For the text-containing cell, return its midpoint in [X, Y] coordinate format. 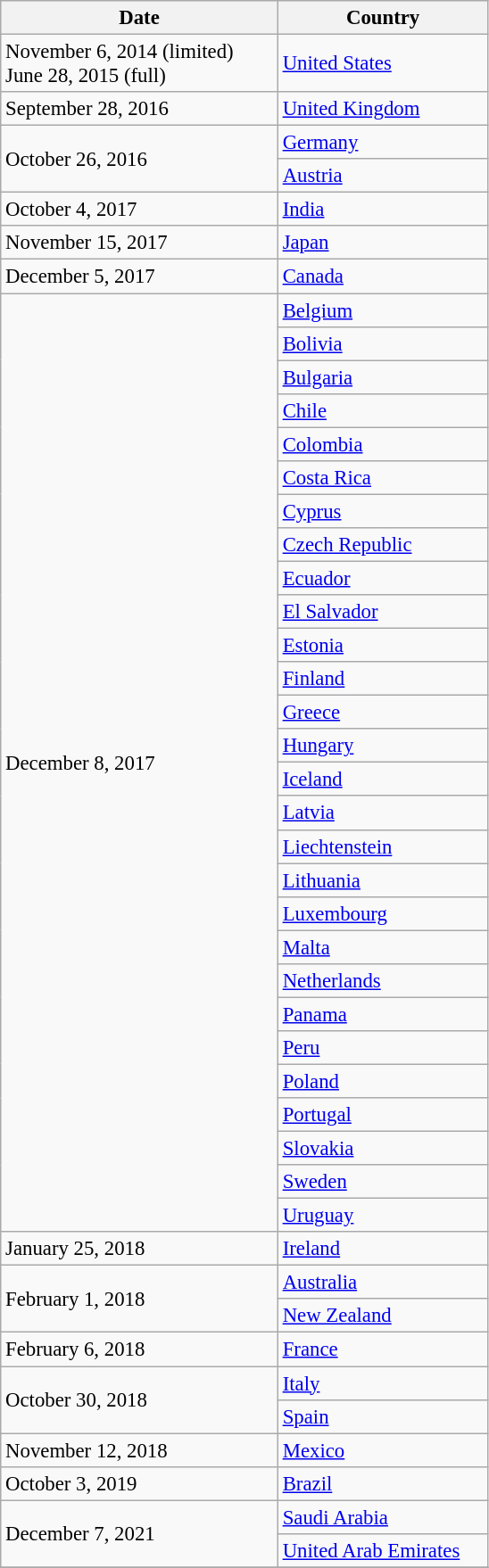
Austria [383, 176]
Sweden [383, 1182]
November 15, 2017 [139, 243]
November 12, 2018 [139, 1450]
Ireland [383, 1249]
Peru [383, 1048]
New Zealand [383, 1316]
Malta [383, 947]
Iceland [383, 780]
Germany [383, 143]
Canada [383, 276]
Colombia [383, 444]
Finland [383, 679]
Spain [383, 1416]
November 6, 2014 (limited)June 28, 2015 (full) [139, 64]
El Salvador [383, 612]
Cyprus [383, 511]
United States [383, 64]
Ecuador [383, 578]
France [383, 1349]
Bulgaria [383, 377]
Liechtenstein [383, 846]
December 5, 2017 [139, 276]
Uruguay [383, 1216]
February 1, 2018 [139, 1299]
Chile [383, 410]
January 25, 2018 [139, 1249]
Japan [383, 243]
October 30, 2018 [139, 1400]
December 8, 2017 [139, 763]
Latvia [383, 813]
Australia [383, 1283]
Estonia [383, 646]
Netherlands [383, 981]
Italy [383, 1383]
Luxembourg [383, 913]
India [383, 210]
Hungary [383, 746]
Czech Republic [383, 545]
Slovakia [383, 1149]
United Arab Emirates [383, 1551]
Belgium [383, 310]
Portugal [383, 1115]
Saudi Arabia [383, 1517]
September 28, 2016 [139, 109]
February 6, 2018 [139, 1349]
Greece [383, 713]
United Kingdom [383, 109]
Bolivia [383, 343]
Country [383, 18]
Panama [383, 1014]
Poland [383, 1081]
October 26, 2016 [139, 159]
Mexico [383, 1450]
Brazil [383, 1483]
December 7, 2021 [139, 1534]
Date [139, 18]
October 4, 2017 [139, 210]
October 3, 2019 [139, 1483]
Lithuania [383, 880]
Costa Rica [383, 478]
